Return (x, y) of the center of cell containing provided text 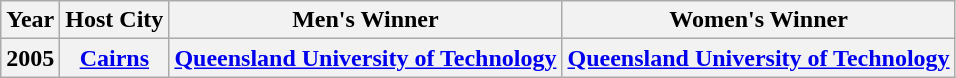
Host City (114, 20)
Women's Winner (758, 20)
Year (30, 20)
2005 (30, 58)
Cairns (114, 58)
Men's Winner (366, 20)
